Find where the given text appears and provide that cell's center as [X, Y] coordinate. 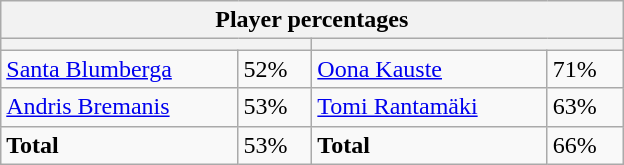
Santa Blumberga [120, 69]
66% [585, 145]
63% [585, 107]
71% [585, 69]
Oona Kauste [430, 69]
Player percentages [312, 20]
52% [275, 69]
Andris Bremanis [120, 107]
Tomi Rantamäki [430, 107]
